Find where the given text appears and provide that cell's center as [X, Y] coordinate. 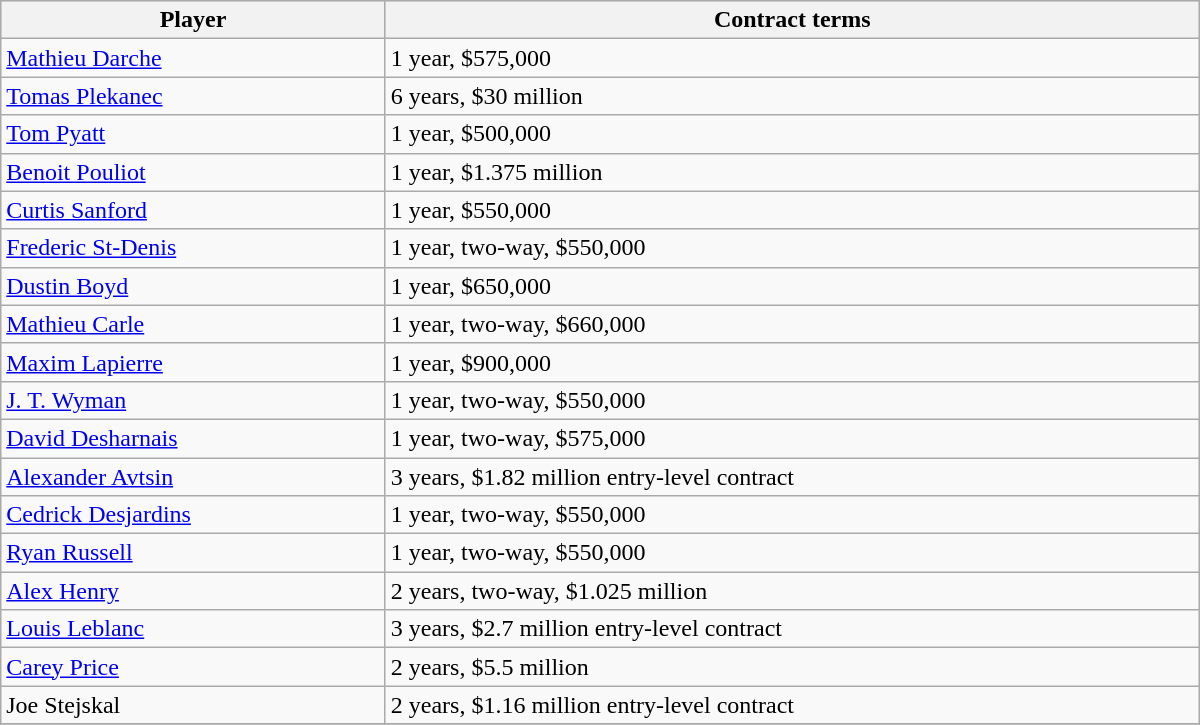
Mathieu Carle [193, 324]
1 year, $550,000 [792, 210]
Alexander Avtsin [193, 477]
1 year, $500,000 [792, 134]
Contract terms [792, 20]
2 years, $1.16 million entry-level contract [792, 705]
1 year, two-way, $660,000 [792, 324]
Benoit Pouliot [193, 172]
Curtis Sanford [193, 210]
Alex Henry [193, 591]
1 year, $900,000 [792, 362]
Tom Pyatt [193, 134]
6 years, $30 million [792, 96]
Player [193, 20]
Joe Stejskal [193, 705]
Dustin Boyd [193, 286]
1 year, $1.375 million [792, 172]
David Desharnais [193, 438]
2 years, two-way, $1.025 million [792, 591]
3 years, $1.82 million entry-level contract [792, 477]
3 years, $2.7 million entry-level contract [792, 629]
Louis Leblanc [193, 629]
Mathieu Darche [193, 58]
2 years, $5.5 million [792, 667]
1 year, two-way, $575,000 [792, 438]
Cedrick Desjardins [193, 515]
1 year, $650,000 [792, 286]
1 year, $575,000 [792, 58]
Tomas Plekanec [193, 96]
Ryan Russell [193, 553]
J. T. Wyman [193, 400]
Frederic St-Denis [193, 248]
Maxim Lapierre [193, 362]
Carey Price [193, 667]
